Scan for the cell matching the given text and deliver its (x, y) coordinate at center. 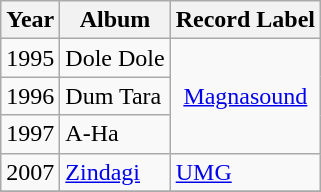
2007 (30, 172)
UMG (245, 172)
Year (30, 20)
1995 (30, 58)
Dum Tara (115, 96)
Zindagi (115, 172)
Dole Dole (115, 58)
Album (115, 20)
Record Label (245, 20)
1997 (30, 134)
1996 (30, 96)
Magnasound (245, 96)
A-Ha (115, 134)
